Locate the cell with the specified text and output its [X, Y] center coordinate. 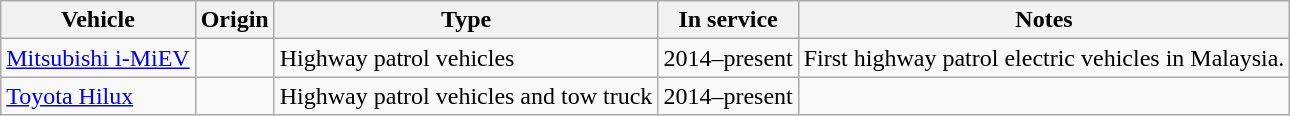
First highway patrol electric vehicles in Malaysia. [1044, 58]
Highway patrol vehicles [466, 58]
Toyota Hilux [98, 96]
Origin [234, 20]
Vehicle [98, 20]
Highway patrol vehicles and tow truck [466, 96]
Notes [1044, 20]
Type [466, 20]
In service [728, 20]
Mitsubishi i-MiEV [98, 58]
